From the cell containing the given text, extract its center point as (x, y) coordinate. 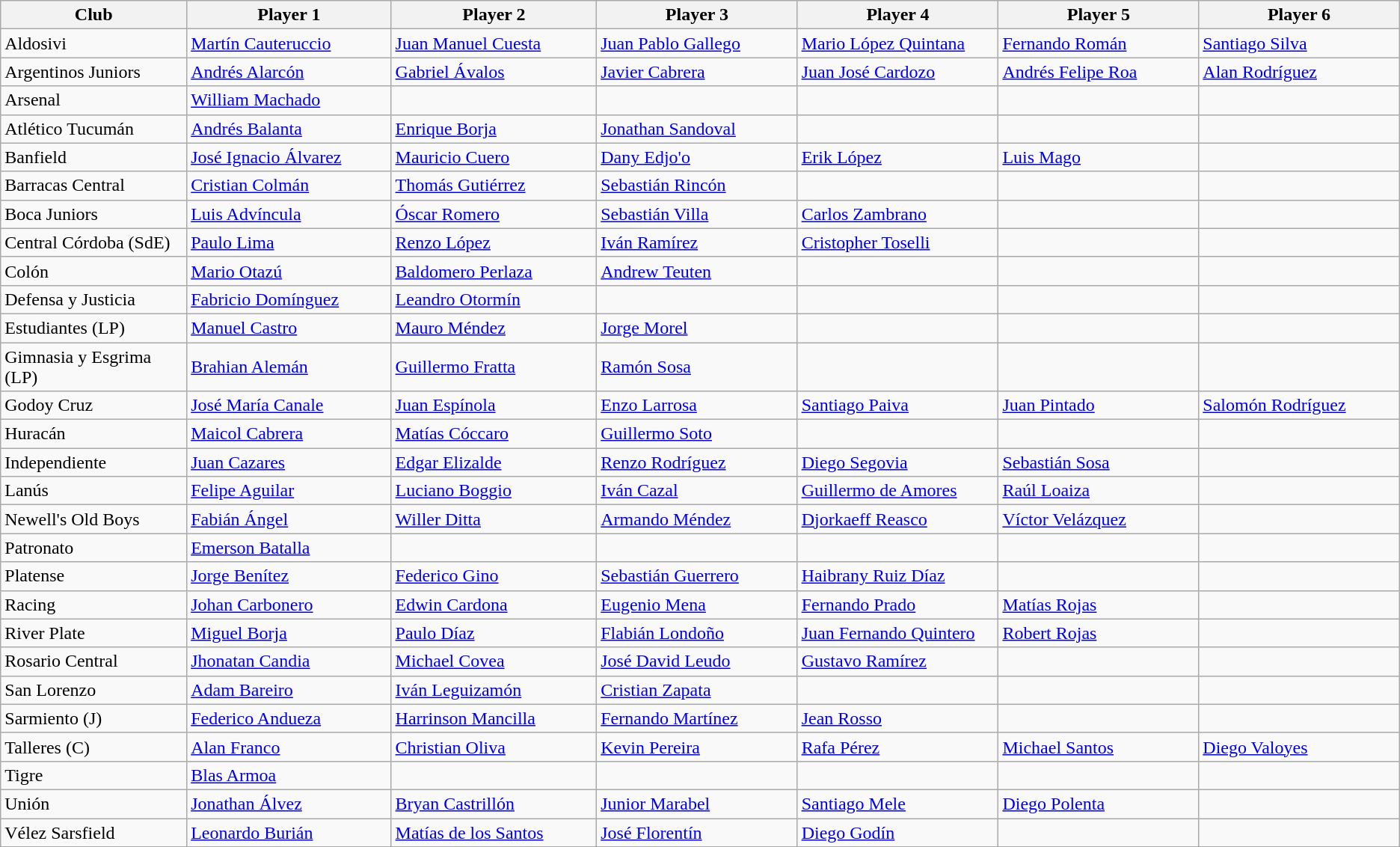
Santiago Mele (897, 804)
Guillermo Fratta (494, 367)
Jean Rosso (897, 718)
Leandro Otormín (494, 299)
Johan Carbonero (289, 605)
Lanús (94, 491)
Flabián Londoño (697, 633)
William Machado (289, 100)
Felipe Aguilar (289, 491)
Huracán (94, 434)
Blas Armoa (289, 775)
Jonathan Álvez (289, 804)
José María Canale (289, 406)
Fabián Ángel (289, 519)
Víctor Velázquez (1099, 519)
Luciano Boggio (494, 491)
Robert Rojas (1099, 633)
Diego Polenta (1099, 804)
Edwin Cardona (494, 605)
Sebastián Rincón (697, 186)
Fernando Prado (897, 605)
Iván Cazal (697, 491)
Newell's Old Boys (94, 519)
Santiago Paiva (897, 406)
Sarmiento (J) (94, 718)
Mario López Quintana (897, 43)
Juan Espínola (494, 406)
Thomás Gutiérrez (494, 186)
Maicol Cabrera (289, 434)
Renzo López (494, 242)
Andrés Felipe Roa (1099, 72)
Player 5 (1099, 15)
Jhonatan Candia (289, 661)
Cristian Zapata (697, 690)
Gimnasia y Esgrima (LP) (94, 367)
Martín Cauteruccio (289, 43)
Juan Pablo Gallego (697, 43)
Argentinos Juniors (94, 72)
Mario Otazú (289, 271)
Arsenal (94, 100)
Iván Leguizamón (494, 690)
Enrique Borja (494, 129)
Brahian Alemán (289, 367)
Gustavo Ramírez (897, 661)
Paulo Díaz (494, 633)
Barracas Central (94, 186)
Mauro Méndez (494, 328)
Michael Covea (494, 661)
Ramón Sosa (697, 367)
Racing (94, 605)
Leonardo Burián (289, 833)
Carlos Zambrano (897, 214)
Patronato (94, 548)
Raúl Loaiza (1099, 491)
Cristopher Toselli (897, 242)
Rosario Central (94, 661)
Federico Gino (494, 576)
Talleres (C) (94, 747)
Óscar Romero (494, 214)
Alan Franco (289, 747)
Player 4 (897, 15)
Fernando Martínez (697, 718)
Luis Advíncula (289, 214)
Boca Juniors (94, 214)
Player 2 (494, 15)
Armando Méndez (697, 519)
Renzo Rodríguez (697, 462)
Estudiantes (LP) (94, 328)
Manuel Castro (289, 328)
Iván Ramírez (697, 242)
Guillermo Soto (697, 434)
Central Córdoba (SdE) (94, 242)
Djorkaeff Reasco (897, 519)
José Florentín (697, 833)
Jonathan Sandoval (697, 129)
Vélez Sarsfield (94, 833)
Club (94, 15)
Juan Manuel Cuesta (494, 43)
Cristian Colmán (289, 186)
Kevin Pereira (697, 747)
Diego Valoyes (1299, 747)
Andrés Balanta (289, 129)
Santiago Silva (1299, 43)
Enzo Larrosa (697, 406)
Adam Bareiro (289, 690)
Christian Oliva (494, 747)
Paulo Lima (289, 242)
José Ignacio Álvarez (289, 157)
Player 3 (697, 15)
Tigre (94, 775)
Luis Mago (1099, 157)
Baldomero Perlaza (494, 271)
Eugenio Mena (697, 605)
Colón (94, 271)
Erik López (897, 157)
San Lorenzo (94, 690)
Andrew Teuten (697, 271)
Miguel Borja (289, 633)
Sebastián Sosa (1099, 462)
Player 6 (1299, 15)
Jorge Benítez (289, 576)
Haibrany Ruiz Díaz (897, 576)
Juan Fernando Quintero (897, 633)
Andrés Alarcón (289, 72)
Matías Cóccaro (494, 434)
Atlético Tucumán (94, 129)
Player 1 (289, 15)
Harrinson Mancilla (494, 718)
Godoy Cruz (94, 406)
Emerson Batalla (289, 548)
Juan Pintado (1099, 406)
Sebastián Villa (697, 214)
José David Leudo (697, 661)
Javier Cabrera (697, 72)
Banfield (94, 157)
Mauricio Cuero (494, 157)
Willer Ditta (494, 519)
Rafa Pérez (897, 747)
Salomón Rodríguez (1299, 406)
Matías Rojas (1099, 605)
Junior Marabel (697, 804)
Sebastián Guerrero (697, 576)
Independiente (94, 462)
Unión (94, 804)
Fernando Román (1099, 43)
Bryan Castrillón (494, 804)
Fabricio Domínguez (289, 299)
Guillermo de Amores (897, 491)
Federico Andueza (289, 718)
Juan Cazares (289, 462)
Alan Rodríguez (1299, 72)
Diego Godín (897, 833)
Defensa y Justicia (94, 299)
Gabriel Ávalos (494, 72)
Platense (94, 576)
Aldosivi (94, 43)
Juan José Cardozo (897, 72)
Edgar Elizalde (494, 462)
Dany Edjo'o (697, 157)
River Plate (94, 633)
Michael Santos (1099, 747)
Jorge Morel (697, 328)
Matías de los Santos (494, 833)
Diego Segovia (897, 462)
